Scan for the cell matching the given text and deliver its (x, y) coordinate at center. 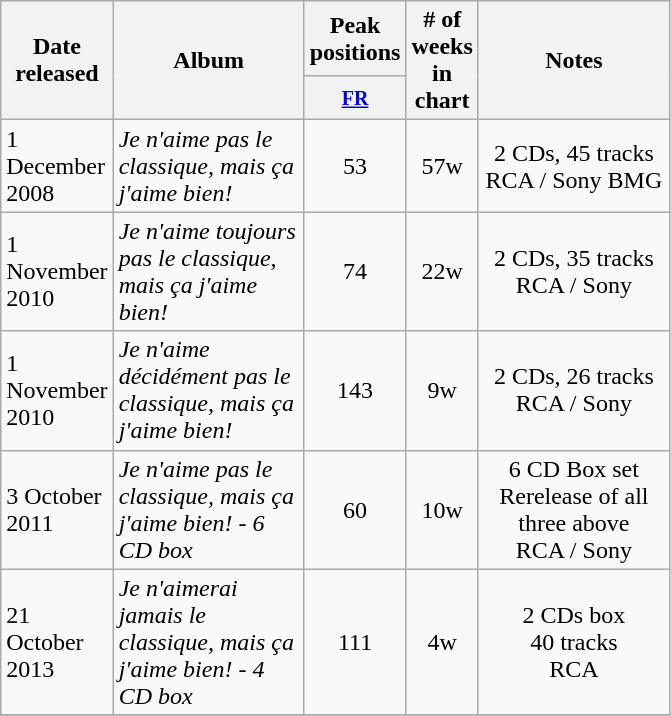
22w (442, 272)
1 December 2008 (57, 166)
Peak positions (355, 38)
4w (442, 642)
2 CDs, 35 tracks RCA / Sony (574, 272)
Je n'aime pas le classique, mais ça j'aime bien! - 6 CD box (208, 510)
2 CDs, 26 tracks RCA / Sony (574, 390)
2 CDs box 40 tracks RCA (574, 642)
53 (355, 166)
2 CDs, 45 tracks RCA / Sony BMG (574, 166)
74 (355, 272)
Je n'aime décidément pas le classique, mais ça j'aime bien! (208, 390)
# of weeks in chart (442, 60)
FR (355, 98)
Je n'aimerai jamais le classique, mais ça j'aime bien! - 4 CD box (208, 642)
60 (355, 510)
Je n'aime toujours pas le classique, mais ça j'aime bien! (208, 272)
21 October 2013 (57, 642)
6 CD Box set Rerelease of all three above RCA / Sony (574, 510)
3 October 2011 (57, 510)
Album (208, 60)
57w (442, 166)
Date released (57, 60)
Je n'aime pas le classique, mais ça j'aime bien! (208, 166)
111 (355, 642)
10w (442, 510)
143 (355, 390)
Notes (574, 60)
9w (442, 390)
